Detect which cell encompasses the target text, then output its (x, y) center coordinate. 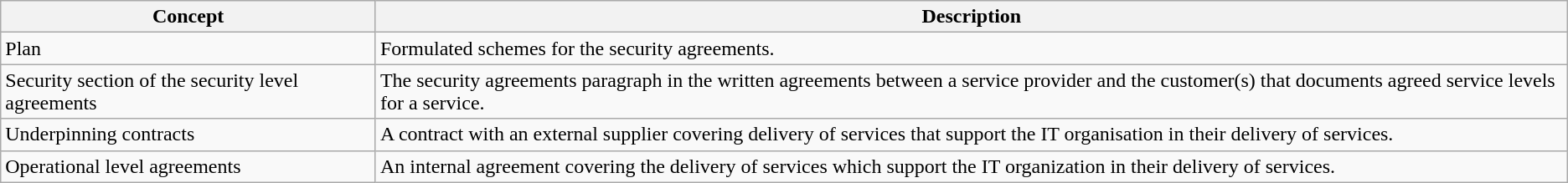
Security section of the security level agreements (188, 92)
A contract with an external supplier covering delivery of services that support the IT organisation in their delivery of services. (972, 135)
Underpinning contracts (188, 135)
An internal agreement covering the delivery of services which support the IT organization in their delivery of services. (972, 166)
Plan (188, 48)
Formulated schemes for the security agreements. (972, 48)
Operational level agreements (188, 166)
Concept (188, 17)
Description (972, 17)
